Return the [x, y] coordinate for the center point of the cell that contains the specified text.  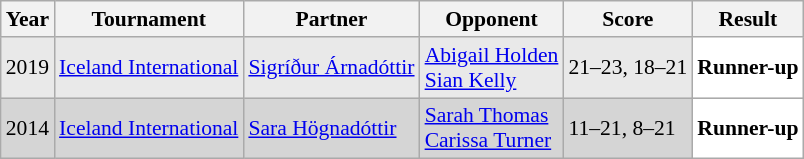
Tournament [148, 19]
Result [748, 19]
21–23, 18–21 [628, 68]
Abigail Holden Sian Kelly [492, 68]
Opponent [492, 19]
2014 [28, 128]
Sigríður Árnadóttir [331, 68]
Year [28, 19]
11–21, 8–21 [628, 128]
Partner [331, 19]
Score [628, 19]
Sarah Thomas Carissa Turner [492, 128]
Sara Högnadóttir [331, 128]
2019 [28, 68]
